Locate the cell with the specified text and output its [x, y] center coordinate. 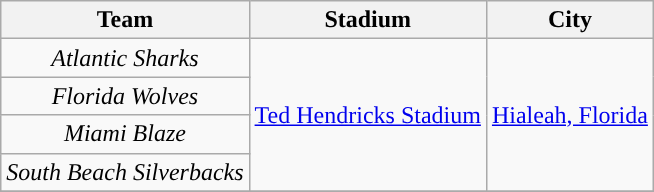
South Beach Silverbacks [125, 172]
City [570, 20]
Ted Hendricks Stadium [368, 115]
Florida Wolves [125, 96]
Miami Blaze [125, 134]
Team [125, 20]
Hialeah, Florida [570, 115]
Atlantic Sharks [125, 58]
Stadium [368, 20]
